Search for the cell housing the specified text and yield its [X, Y] center coordinate. 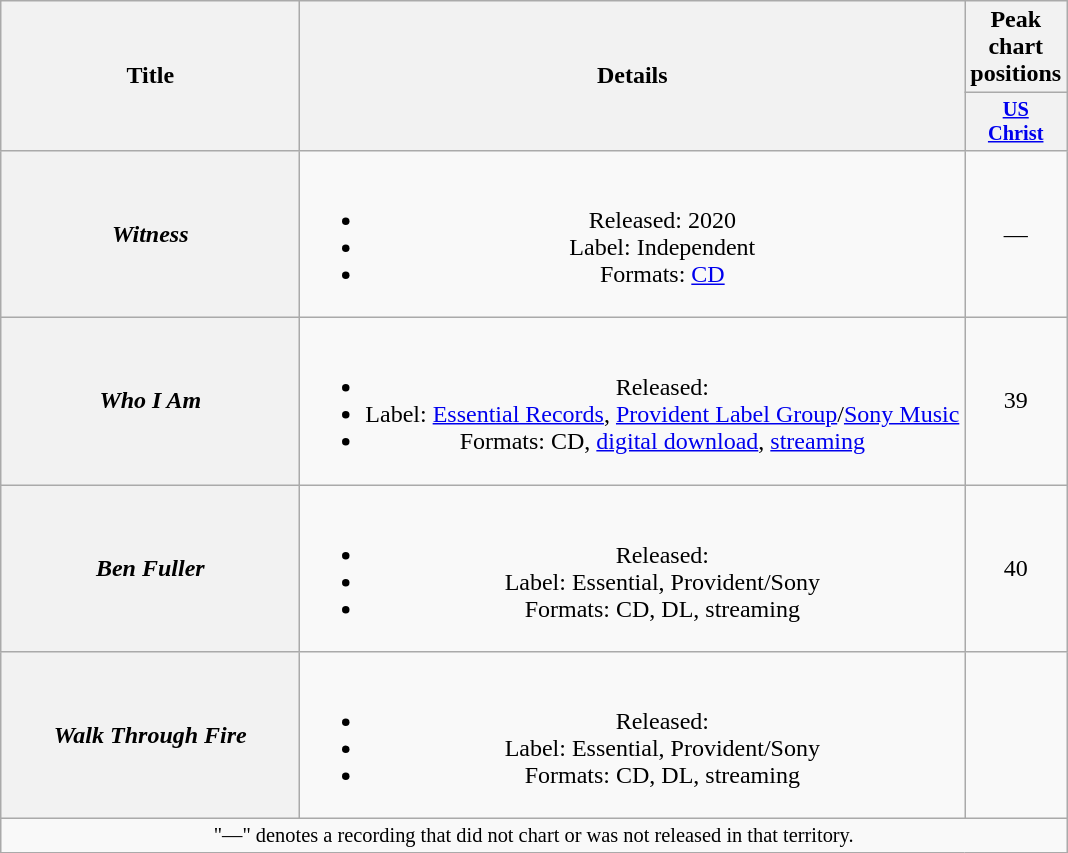
Ben Fuller [150, 568]
"—" denotes a recording that did not chart or was not released in that territory. [534, 836]
Peak chart positions [1016, 47]
39 [1016, 402]
Witness [150, 234]
Walk Through Fire [150, 736]
— [1016, 234]
40 [1016, 568]
Title [150, 76]
Who I Am [150, 402]
Details [632, 76]
USChrist [1016, 122]
Released: 2020Label: IndependentFormats: CD [632, 234]
Released: Label: Essential Records, Provident Label Group/Sony MusicFormats: CD, digital download, streaming [632, 402]
